Search for the cell housing the specified text and yield its [x, y] center coordinate. 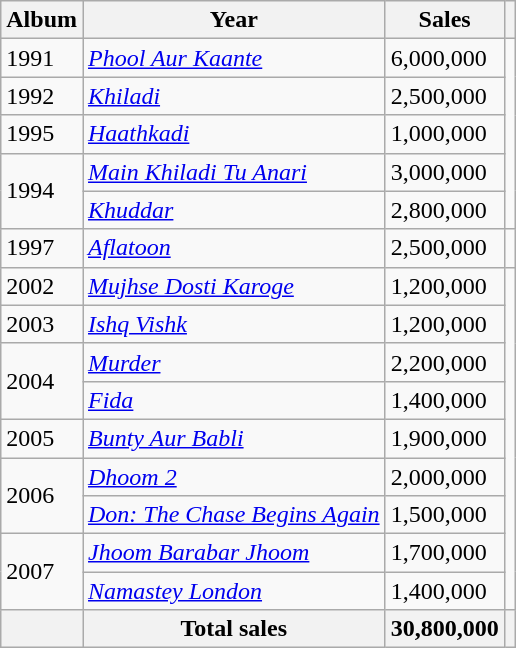
2006 [42, 496]
1,000,000 [444, 134]
2002 [42, 286]
1991 [42, 58]
Murder [234, 362]
Main Khiladi Tu Anari [234, 172]
30,800,000 [444, 629]
Album [42, 20]
Sales [444, 20]
Aflatoon [234, 248]
1,500,000 [444, 515]
2005 [42, 438]
2007 [42, 572]
Mujhse Dosti Karoge [234, 286]
Fida [234, 400]
2004 [42, 381]
Total sales [234, 629]
Bunty Aur Babli [234, 438]
Khuddar [234, 210]
2,000,000 [444, 477]
Khiladi [234, 96]
1,700,000 [444, 553]
1994 [42, 191]
Phool Aur Kaante [234, 58]
1997 [42, 248]
Year [234, 20]
Ishq Vishk [234, 324]
2,200,000 [444, 362]
Dhoom 2 [234, 477]
Don: The Chase Begins Again [234, 515]
2003 [42, 324]
1,900,000 [444, 438]
6,000,000 [444, 58]
1992 [42, 96]
Haathkadi [234, 134]
2,800,000 [444, 210]
3,000,000 [444, 172]
1995 [42, 134]
Jhoom Barabar Jhoom [234, 553]
Namastey London [234, 591]
